Pinpoint the cell where the given text exists, returning its (X, Y) midpoint coordinate. 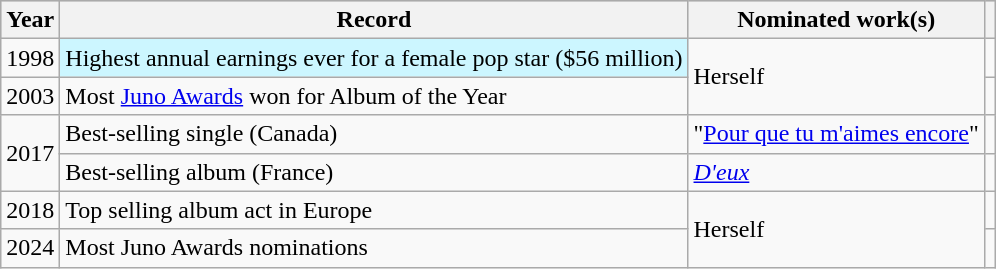
Most Juno Awards won for Album of the Year (374, 96)
Best-selling single (Canada) (374, 134)
"Pour que tu m'aimes encore" (836, 134)
D'eux (836, 172)
Most Juno Awards nominations (374, 248)
1998 (30, 58)
2003 (30, 96)
Record (374, 20)
Nominated work(s) (836, 20)
Highest annual earnings ever for a female pop star ($56 million) (374, 58)
2018 (30, 210)
Top selling album act in Europe (374, 210)
Best-selling album (France) (374, 172)
2017 (30, 153)
2024 (30, 248)
Year (30, 20)
